For the text-containing cell, return its midpoint in [X, Y] coordinate format. 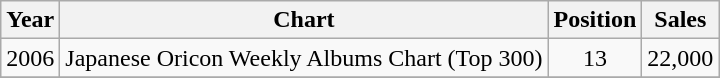
Year [30, 20]
Sales [680, 20]
Position [595, 20]
2006 [30, 58]
22,000 [680, 58]
Japanese Oricon Weekly Albums Chart (Top 300) [304, 58]
Chart [304, 20]
13 [595, 58]
